Locate the cell with the specified text and output its (x, y) center coordinate. 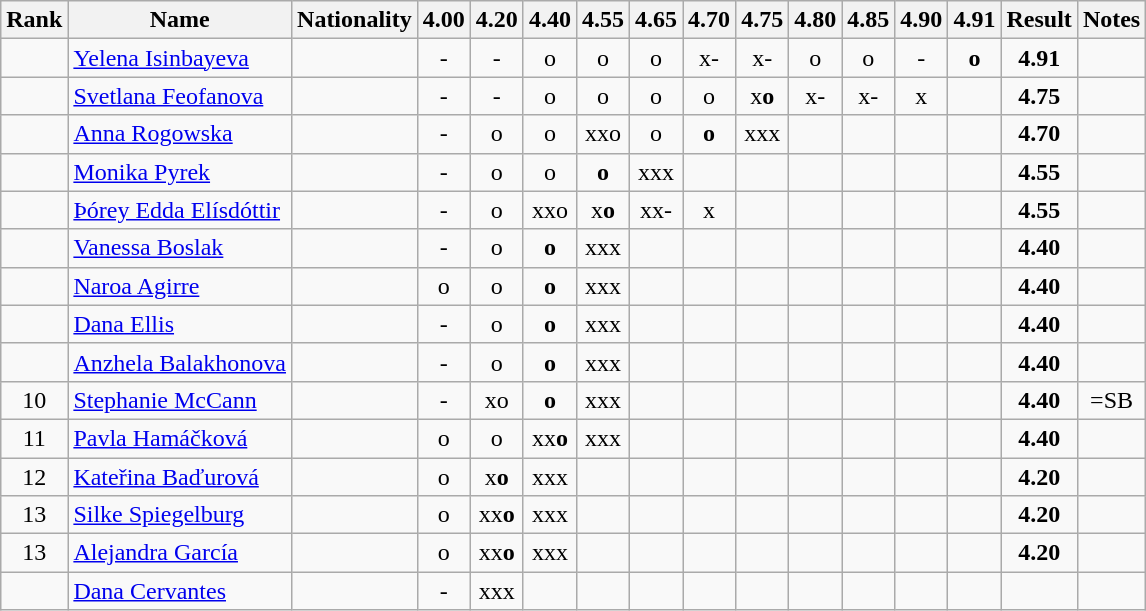
Silke Spiegelburg (180, 515)
Vanessa Boslak (180, 248)
xx- (656, 210)
11 (34, 438)
Monika Pyrek (180, 172)
Rank (34, 20)
10 (34, 400)
Dana Ellis (180, 324)
Þórey Edda Elísdóttir (180, 210)
4.80 (816, 20)
Yelena Isinbayeva (180, 58)
Result (1039, 20)
4.00 (444, 20)
Alejandra García (180, 553)
Anzhela Balakhonova (180, 362)
4.90 (922, 20)
12 (34, 477)
Name (180, 20)
Naroa Agirre (180, 286)
Anna Rogowska (180, 134)
Pavla Hamáčková (180, 438)
Kateřina Baďurová (180, 477)
4.65 (656, 20)
Dana Cervantes (180, 591)
Notes (1111, 20)
4.85 (868, 20)
Svetlana Feofanova (180, 96)
=SB (1111, 400)
Nationality (355, 20)
Stephanie McCann (180, 400)
